Search for the cell housing the specified text and yield its [X, Y] center coordinate. 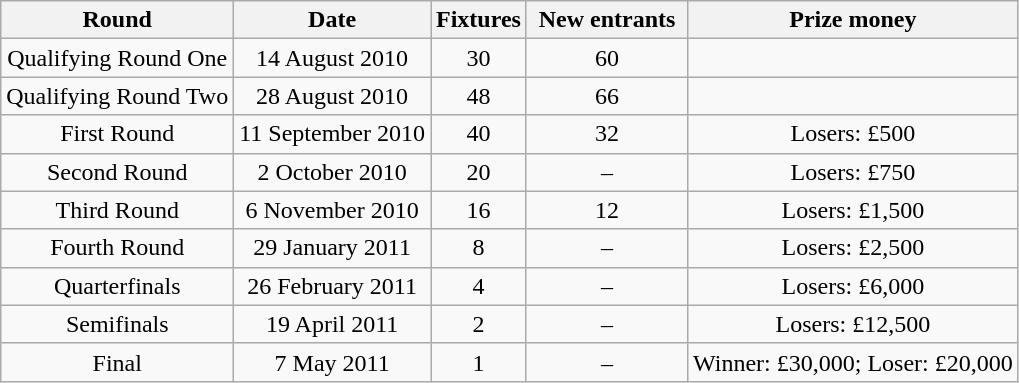
30 [478, 58]
19 April 2011 [332, 324]
40 [478, 134]
12 [606, 210]
20 [478, 172]
Qualifying Round Two [118, 96]
Losers: £2,500 [854, 248]
Qualifying Round One [118, 58]
Second Round [118, 172]
Losers: £750 [854, 172]
Third Round [118, 210]
Losers: £500 [854, 134]
26 February 2011 [332, 286]
Round [118, 20]
2 October 2010 [332, 172]
29 January 2011 [332, 248]
Date [332, 20]
Prize money [854, 20]
7 May 2011 [332, 362]
8 [478, 248]
28 August 2010 [332, 96]
New entrants [606, 20]
1 [478, 362]
60 [606, 58]
Semifinals [118, 324]
Fourth Round [118, 248]
Winner: £30,000; Loser: £20,000 [854, 362]
32 [606, 134]
4 [478, 286]
First Round [118, 134]
Quarterfinals [118, 286]
11 September 2010 [332, 134]
14 August 2010 [332, 58]
6 November 2010 [332, 210]
Losers: £1,500 [854, 210]
Losers: £12,500 [854, 324]
Losers: £6,000 [854, 286]
66 [606, 96]
Fixtures [478, 20]
48 [478, 96]
16 [478, 210]
Final [118, 362]
2 [478, 324]
